Output the [X, Y] coordinate of the center of the cell containing the given text.  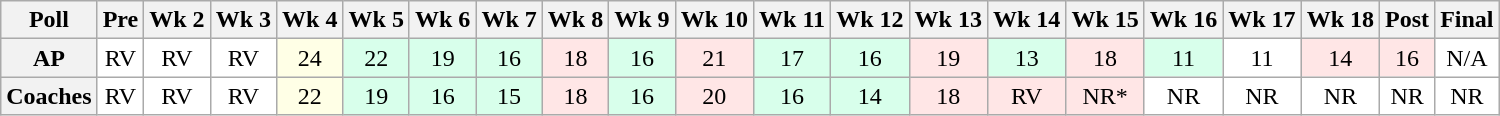
N/A [1467, 58]
21 [714, 58]
Wk 9 [642, 20]
Wk 4 [310, 20]
Wk 15 [1105, 20]
Wk 17 [1262, 20]
17 [792, 58]
Pre [120, 20]
Wk 18 [1340, 20]
Wk 13 [948, 20]
24 [310, 58]
Wk 7 [509, 20]
Wk 11 [792, 20]
Coaches [49, 96]
Wk 12 [870, 20]
Wk 16 [1183, 20]
Wk 5 [376, 20]
NR* [1105, 96]
Wk 8 [575, 20]
15 [509, 96]
13 [1026, 58]
Post [1408, 20]
Wk 10 [714, 20]
Wk 14 [1026, 20]
Wk 2 [177, 20]
Wk 3 [243, 20]
20 [714, 96]
AP [49, 58]
Poll [49, 20]
Final [1467, 20]
Wk 6 [442, 20]
